Return the (X, Y) coordinate for the center point of the cell that contains the specified text.  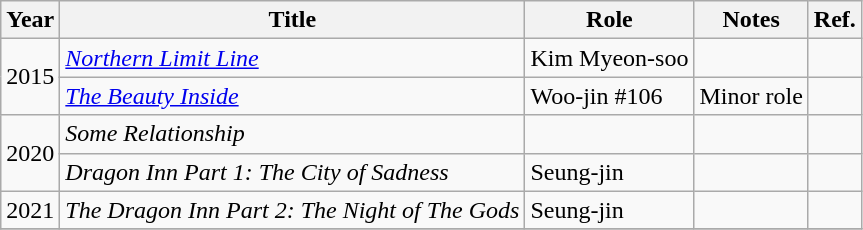
Minor role (751, 96)
Woo-jin #106 (610, 96)
Some Relationship (292, 134)
Northern Limit Line (292, 58)
Title (292, 20)
2021 (30, 210)
Kim Myeon-soo (610, 58)
The Dragon Inn Part 2: The Night of The Gods (292, 210)
The Beauty Inside (292, 96)
2015 (30, 77)
Role (610, 20)
Dragon Inn Part 1: The City of Sadness (292, 172)
Notes (751, 20)
Year (30, 20)
Ref. (834, 20)
2020 (30, 153)
